Pinpoint the cell where the given text exists, returning its [x, y] midpoint coordinate. 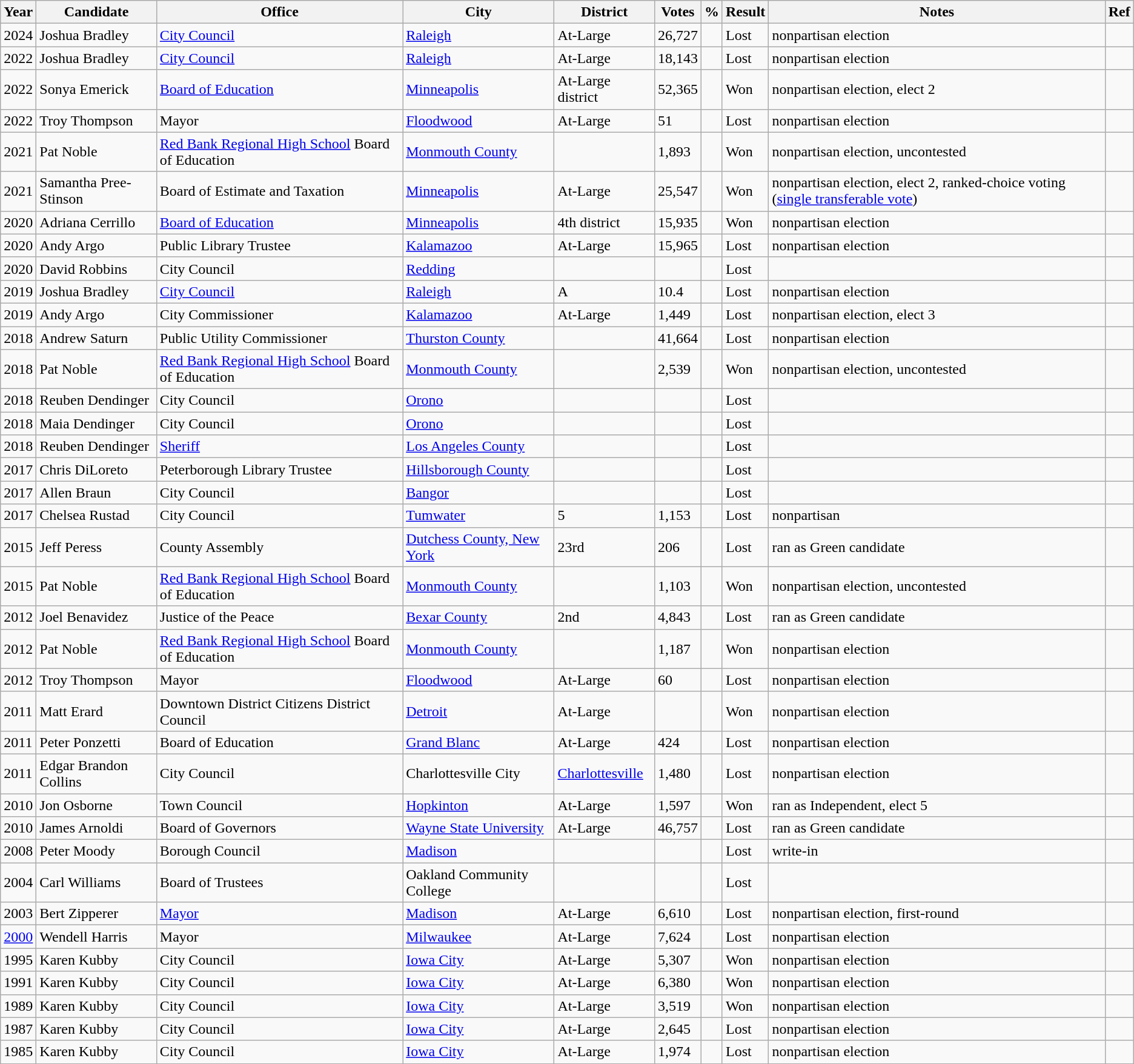
51 [677, 121]
Town Council [279, 805]
Borough Council [279, 851]
Sheriff [279, 447]
nonpartisan election, elect 3 [937, 314]
2nd [605, 617]
Bert Zipperer [97, 914]
Edgar Brandon Collins [97, 773]
25,547 [677, 191]
23rd [605, 547]
nonpartisan election, first-round [937, 914]
6,380 [677, 983]
Sonya Emerick [97, 90]
City Commissioner [279, 314]
1,597 [677, 805]
County Assembly [279, 547]
Hopkinton [479, 805]
1985 [18, 1052]
Peter Ponzetti [97, 742]
2004 [18, 882]
2,645 [677, 1029]
2008 [18, 851]
Detroit [479, 711]
District [605, 12]
Redding [479, 268]
Joel Benavidez [97, 617]
Peter Moody [97, 851]
Matt Erard [97, 711]
Grand Blanc [479, 742]
1,893 [677, 151]
1989 [18, 1006]
206 [677, 547]
1,103 [677, 587]
Samantha Pree-Stinson [97, 191]
At-Large district [605, 90]
James Arnoldi [97, 828]
7,624 [677, 937]
Public Library Trustee [279, 245]
Wendell Harris [97, 937]
Chelsea Rustad [97, 516]
nonpartisan election, elect 2 [937, 90]
Adriana Cerrillo [97, 222]
nonpartisan election, elect 2, ranked-choice voting (single transferable vote) [937, 191]
1,449 [677, 314]
% [711, 12]
Charlottesville [605, 773]
4th district [605, 222]
nonpartisan [937, 516]
2024 [18, 35]
10.4 [677, 291]
2003 [18, 914]
Jeff Peress [97, 547]
Board of Governors [279, 828]
6,610 [677, 914]
Bexar County [479, 617]
15,935 [677, 222]
Board of Estimate and Taxation [279, 191]
Office [279, 12]
Thurston County [479, 337]
Public Utility Commissioner [279, 337]
1,480 [677, 773]
Year [18, 12]
1991 [18, 983]
1987 [18, 1029]
A [605, 291]
Bangor [479, 493]
Oakland Community College [479, 882]
52,365 [677, 90]
Wayne State University [479, 828]
1,187 [677, 648]
Hillsborough County [479, 470]
2,539 [677, 370]
4,843 [677, 617]
Result [745, 12]
Candidate [97, 12]
26,727 [677, 35]
Votes [677, 12]
18,143 [677, 58]
write-in [937, 851]
2000 [18, 937]
Notes [937, 12]
1,153 [677, 516]
Justice of the Peace [279, 617]
City [479, 12]
5 [605, 516]
David Robbins [97, 268]
41,664 [677, 337]
Charlottesville City [479, 773]
Board of Trustees [279, 882]
5,307 [677, 960]
Los Angeles County [479, 447]
Maia Dendinger [97, 424]
Dutchess County, New York [479, 547]
Andrew Saturn [97, 337]
Peterborough Library Trustee [279, 470]
60 [677, 680]
Allen Braun [97, 493]
46,757 [677, 828]
Milwaukee [479, 937]
15,965 [677, 245]
Downtown District Citizens District Council [279, 711]
424 [677, 742]
Chris DiLoreto [97, 470]
Carl Williams [97, 882]
1995 [18, 960]
ran as Independent, elect 5 [937, 805]
1,974 [677, 1052]
3,519 [677, 1006]
Tumwater [479, 516]
Jon Osborne [97, 805]
Ref [1119, 12]
